Provide the [x, y] coordinate of the cell's center where the given text is located.  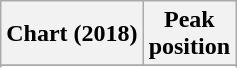
Chart (2018) [72, 34]
Peakposition [189, 34]
